Identify which cell holds the provided text, then report its [x, y] central coordinate. 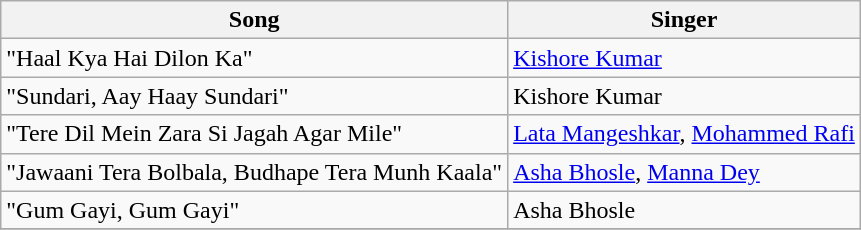
Asha Bhosle [684, 210]
"Haal Kya Hai Dilon Ka" [254, 58]
Asha Bhosle, Manna Dey [684, 172]
"Tere Dil Mein Zara Si Jagah Agar Mile" [254, 134]
Lata Mangeshkar, Mohammed Rafi [684, 134]
"Gum Gayi, Gum Gayi" [254, 210]
"Sundari, Aay Haay Sundari" [254, 96]
Song [254, 20]
Singer [684, 20]
"Jawaani Tera Bolbala, Budhape Tera Munh Kaala" [254, 172]
